Return the (X, Y) coordinate for the center point of the cell that contains the specified text.  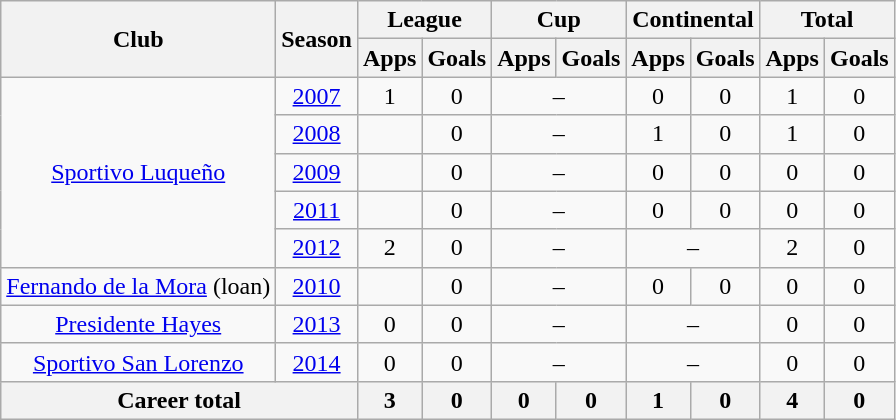
4 (792, 400)
2011 (317, 210)
League (424, 20)
2009 (317, 172)
Fernando de la Mora (loan) (138, 286)
Presidente Hayes (138, 324)
Club (138, 39)
2014 (317, 362)
3 (389, 400)
2012 (317, 248)
Season (317, 39)
Sportivo Luqueño (138, 172)
2008 (317, 134)
2010 (317, 286)
2007 (317, 96)
Total (827, 20)
Career total (180, 400)
Cup (559, 20)
Sportivo San Lorenzo (138, 362)
2013 (317, 324)
Continental (693, 20)
